Locate the cell with the specified text and output its (x, y) center coordinate. 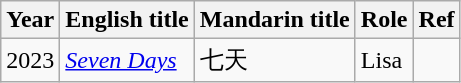
2023 (30, 60)
English title (127, 20)
Role (384, 20)
Year (30, 20)
Ref (436, 20)
Lisa (384, 60)
七天 (274, 60)
Mandarin title (274, 20)
Seven Days (127, 60)
